For the text-containing cell, return its midpoint in [X, Y] coordinate format. 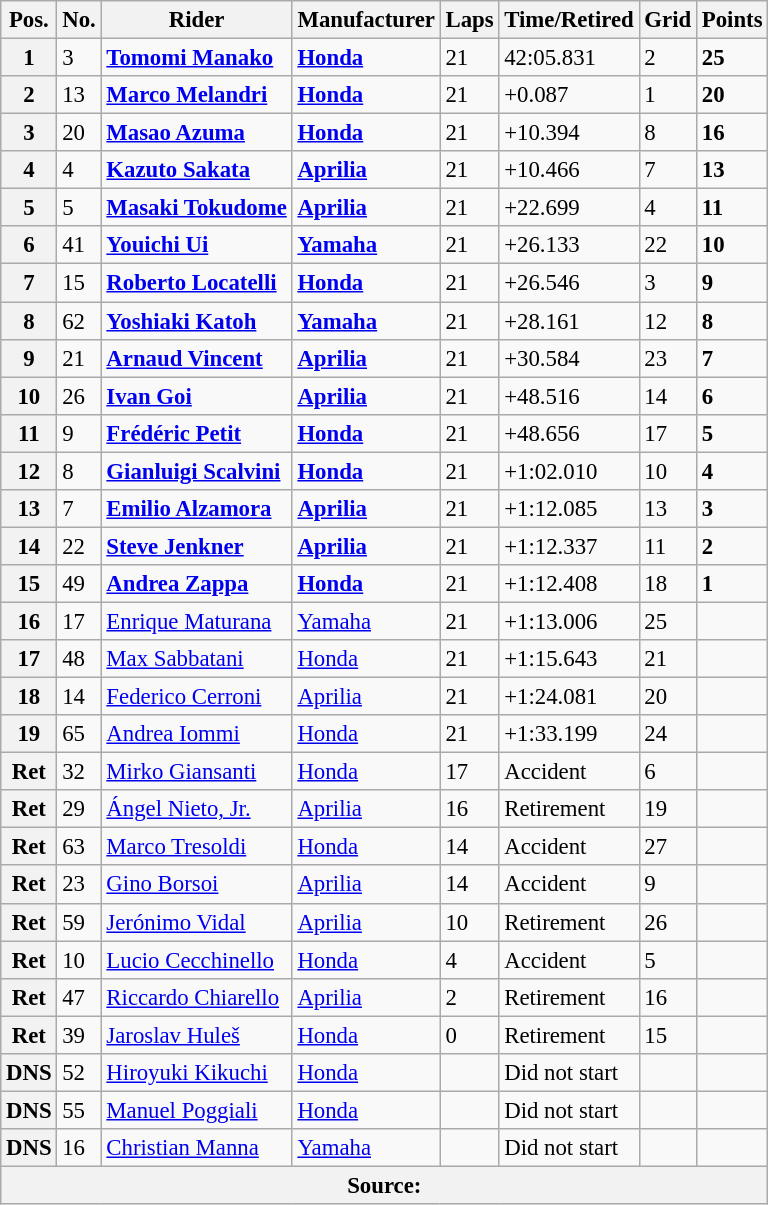
47 [79, 997]
Tomomi Manako [196, 58]
Masao Azuma [196, 133]
+30.584 [569, 358]
Max Sabbatani [196, 659]
Christian Manna [196, 1148]
Hiroyuki Kikuchi [196, 1073]
27 [668, 847]
+26.133 [569, 245]
Andrea Iommi [196, 734]
Gianluigi Scalvini [196, 471]
Frédéric Petit [196, 433]
29 [79, 809]
+1:12.337 [569, 546]
32 [79, 772]
Manuel Poggiali [196, 1110]
+1:02.010 [569, 471]
Laps [470, 20]
+1:12.408 [569, 584]
0 [470, 1035]
Marco Melandri [196, 95]
No. [79, 20]
Time/Retired [569, 20]
52 [79, 1073]
+1:33.199 [569, 734]
+10.394 [569, 133]
24 [668, 734]
+26.546 [569, 283]
+22.699 [569, 208]
Source: [384, 1185]
65 [79, 734]
59 [79, 922]
42:05.831 [569, 58]
+1:24.081 [569, 697]
Kazuto Sakata [196, 170]
Yoshiaki Katoh [196, 321]
Gino Borsoi [196, 885]
Youichi Ui [196, 245]
Mirko Giansanti [196, 772]
39 [79, 1035]
Emilio Alzamora [196, 509]
Manufacturer [366, 20]
Riccardo Chiarello [196, 997]
Steve Jenkner [196, 546]
Masaki Tokudome [196, 208]
63 [79, 847]
+48.516 [569, 396]
Federico Cerroni [196, 697]
Lucio Cecchinello [196, 960]
62 [79, 321]
Jerónimo Vidal [196, 922]
+1:13.006 [569, 621]
Points [732, 20]
Ángel Nieto, Jr. [196, 809]
Roberto Locatelli [196, 283]
Pos. [29, 20]
Jaroslav Huleš [196, 1035]
55 [79, 1110]
41 [79, 245]
Ivan Goi [196, 396]
Andrea Zappa [196, 584]
48 [79, 659]
Enrique Maturana [196, 621]
+1:15.643 [569, 659]
Grid [668, 20]
Rider [196, 20]
49 [79, 584]
+28.161 [569, 321]
+10.466 [569, 170]
+0.087 [569, 95]
+1:12.085 [569, 509]
Arnaud Vincent [196, 358]
Marco Tresoldi [196, 847]
+48.656 [569, 433]
